Return the [x, y] coordinate for the center point of the cell that contains the specified text.  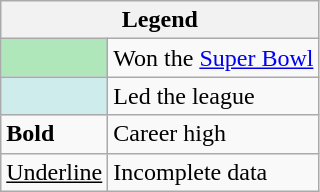
Won the Super Bowl [214, 58]
Bold [54, 134]
Led the league [214, 96]
Career high [214, 134]
Incomplete data [214, 172]
Underline [54, 172]
Legend [160, 20]
